Capture the cell that displays the provided text and extract its [X, Y] central coordinate. 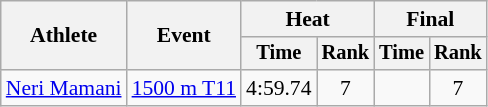
Final [430, 19]
Event [184, 36]
Athlete [64, 36]
Neri Mamani [64, 88]
4:59.74 [278, 88]
Heat [308, 19]
1500 m T11 [184, 88]
